Detect which cell encompasses the target text, then output its (X, Y) center coordinate. 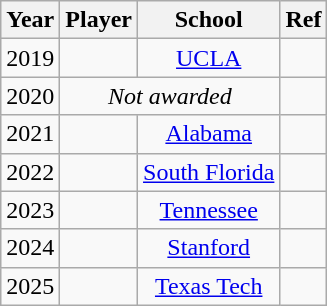
Player (99, 20)
2022 (30, 172)
2019 (30, 58)
Alabama (209, 134)
2021 (30, 134)
UCLA (209, 58)
School (209, 20)
South Florida (209, 172)
Year (30, 20)
2025 (30, 286)
2020 (30, 96)
Tennessee (209, 210)
Not awarded (170, 96)
Stanford (209, 248)
2023 (30, 210)
Texas Tech (209, 286)
Ref (304, 20)
2024 (30, 248)
